Provide the [x, y] coordinate of the cell's center where the given text is located.  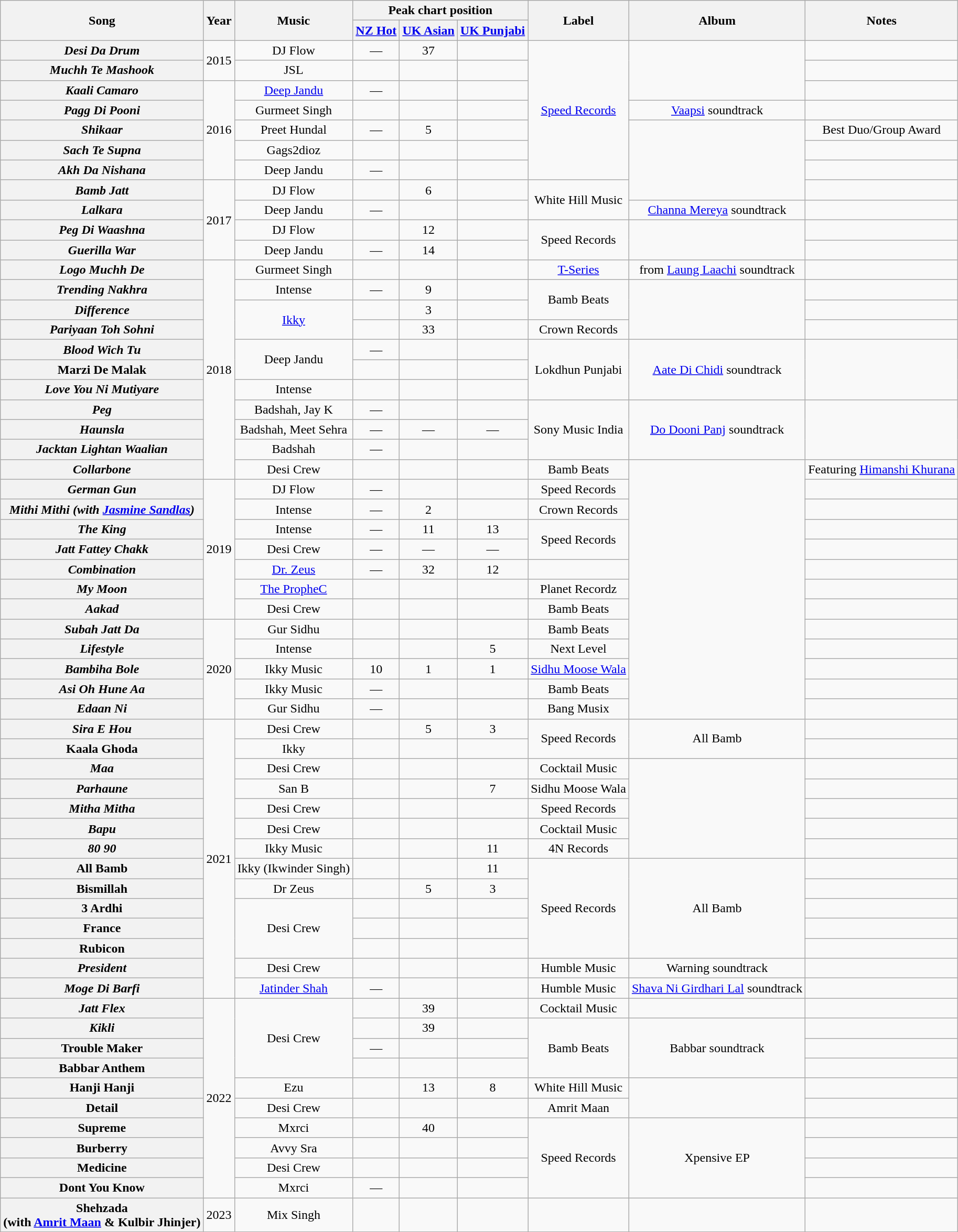
32 [428, 569]
Ezu [294, 1088]
2 [428, 509]
9 [428, 290]
Trending Nakhra [102, 290]
Babbar Anthem [102, 1068]
T-Series [579, 270]
3 Ardhi [102, 909]
President [102, 968]
Aakad [102, 609]
Sach Te Supna [102, 150]
8 [492, 1088]
Shikaar [102, 130]
The King [102, 529]
2022 [219, 1098]
JSL [294, 70]
Dont You Know [102, 1187]
Muchh Te Mashook [102, 70]
Label [579, 20]
Featuring Himanshi Khurana [882, 469]
Edaan Ni [102, 709]
Peg [102, 409]
NZ Hot [376, 30]
Best Duo/Group Award [882, 130]
Kaala Ghoda [102, 749]
Kikli [102, 1028]
Channa Mereya soundtrack [717, 210]
Burberry [102, 1148]
Lalkara [102, 210]
Song [102, 20]
Jacktan Lightan Waalian [102, 449]
France [102, 928]
Jatt Fattey Chakk [102, 549]
Shehzada (with Amrit Maan & Kulbir Jhinjer) [102, 1214]
Mitha Mitha [102, 808]
Peak chart position [440, 10]
Next Level [579, 649]
Hanji Hanji [102, 1088]
4N Records [579, 848]
2018 [219, 370]
Trouble Maker [102, 1048]
Logo Muchh De [102, 270]
UK Punjabi [492, 30]
Warning soundtrack [717, 968]
10 [376, 669]
Sony Music India [579, 429]
Collarbone [102, 469]
Avvy Sra [294, 1148]
Peg Di Waashna [102, 230]
2017 [219, 220]
Bang Musix [579, 709]
Shava Ni Girdhari Lal soundtrack [717, 988]
2016 [219, 130]
2020 [219, 669]
Gags2dioz [294, 150]
2015 [219, 60]
Year [219, 20]
Detail [102, 1108]
40 [428, 1128]
Ikky (Ikwinder Singh) [294, 868]
Haunsla [102, 429]
Notes [882, 20]
Difference [102, 310]
Album [717, 20]
Amrit Maan [579, 1108]
Jatinder Shah [294, 988]
The PropheC [294, 589]
Pariyaan Toh Sohni [102, 330]
Love You Ni Mutiyare [102, 390]
Akh Da Nishana [102, 170]
Kaali Camaro [102, 90]
Mix Singh [294, 1214]
Subah Jatt Da [102, 629]
UK Asian [428, 30]
Moge Di Barfi [102, 988]
Guerilla War [102, 250]
2021 [219, 859]
7 [492, 788]
My Moon [102, 589]
Bamb Jatt [102, 190]
Marzi De Malak [102, 370]
San B [294, 788]
37 [428, 50]
Combination [102, 569]
from Laung Laachi soundtrack [717, 270]
Desi Da Drum [102, 50]
Babbar soundtrack [717, 1048]
Aate Di Chidi soundtrack [717, 370]
Bismillah [102, 889]
Rubicon [102, 948]
Asi Oh Hune Aa [102, 689]
14 [428, 250]
Xpensive EP [717, 1158]
Maa [102, 769]
33 [428, 330]
Dr. Zeus [294, 569]
Badshah, Meet Sehra [294, 429]
Dr Zeus [294, 889]
Parhaune [102, 788]
German Gun [102, 489]
2019 [219, 549]
Music [294, 20]
80 90 [102, 848]
Bapu [102, 828]
Jatt Flex [102, 1008]
Supreme [102, 1128]
Badshah [294, 449]
Bambiha Bole [102, 669]
Vaapsi soundtrack [717, 110]
Planet Recordz [579, 589]
Preet Hundal [294, 130]
Lifestyle [102, 649]
Do Dooni Panj soundtrack [717, 429]
Lokdhun Punjabi [579, 370]
Medicine [102, 1168]
Mithi Mithi (with Jasmine Sandlas) [102, 509]
Pagg Di Pooni [102, 110]
2023 [219, 1214]
Badshah, Jay K [294, 409]
Blood Wich Tu [102, 350]
6 [428, 190]
Sira E Hou [102, 729]
